Identify which cell holds the provided text, then report its (x, y) central coordinate. 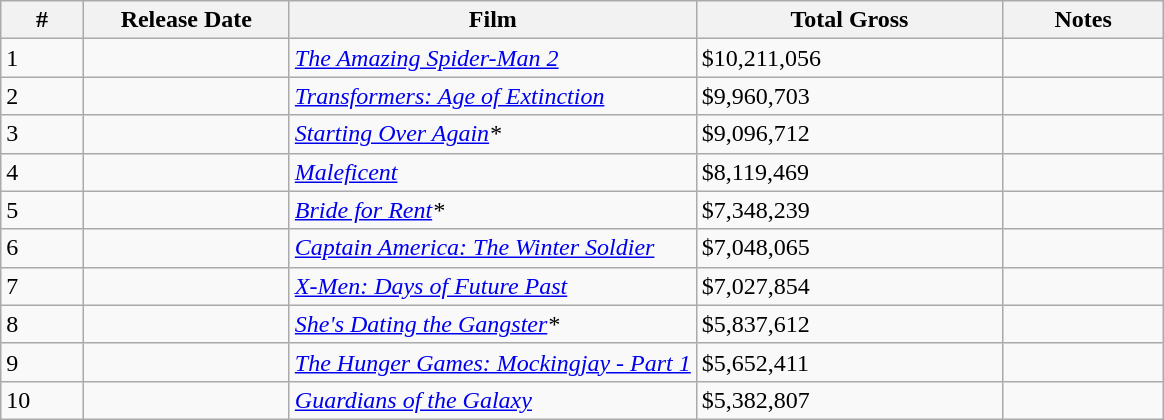
1 (42, 58)
X-Men: Days of Future Past (492, 286)
Guardians of the Galaxy (492, 400)
Release Date (186, 20)
$10,211,056 (849, 58)
The Amazing Spider-Man 2 (492, 58)
$7,348,239 (849, 210)
Captain America: The Winter Soldier (492, 248)
$5,652,411 (849, 362)
$9,096,712 (849, 134)
Transformers: Age of Extinction (492, 96)
2 (42, 96)
Starting Over Again* (492, 134)
8 (42, 324)
7 (42, 286)
9 (42, 362)
$5,837,612 (849, 324)
Notes (1084, 20)
3 (42, 134)
4 (42, 172)
$5,382,807 (849, 400)
Total Gross (849, 20)
She's Dating the Gangster* (492, 324)
$8,119,469 (849, 172)
# (42, 20)
Film (492, 20)
Bride for Rent* (492, 210)
The Hunger Games: Mockingjay - Part 1 (492, 362)
$7,027,854 (849, 286)
$7,048,065 (849, 248)
10 (42, 400)
Maleficent (492, 172)
5 (42, 210)
$9,960,703 (849, 96)
6 (42, 248)
